Output the (x, y) coordinate of the center of the cell containing the given text.  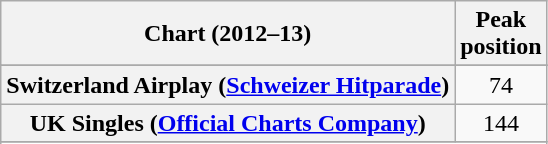
Switzerland Airplay (Schweizer Hitparade) (228, 85)
UK Singles (Official Charts Company) (228, 123)
144 (501, 123)
74 (501, 85)
Chart (2012–13) (228, 34)
Peakposition (501, 34)
